Return [x, y] of the center of cell containing provided text 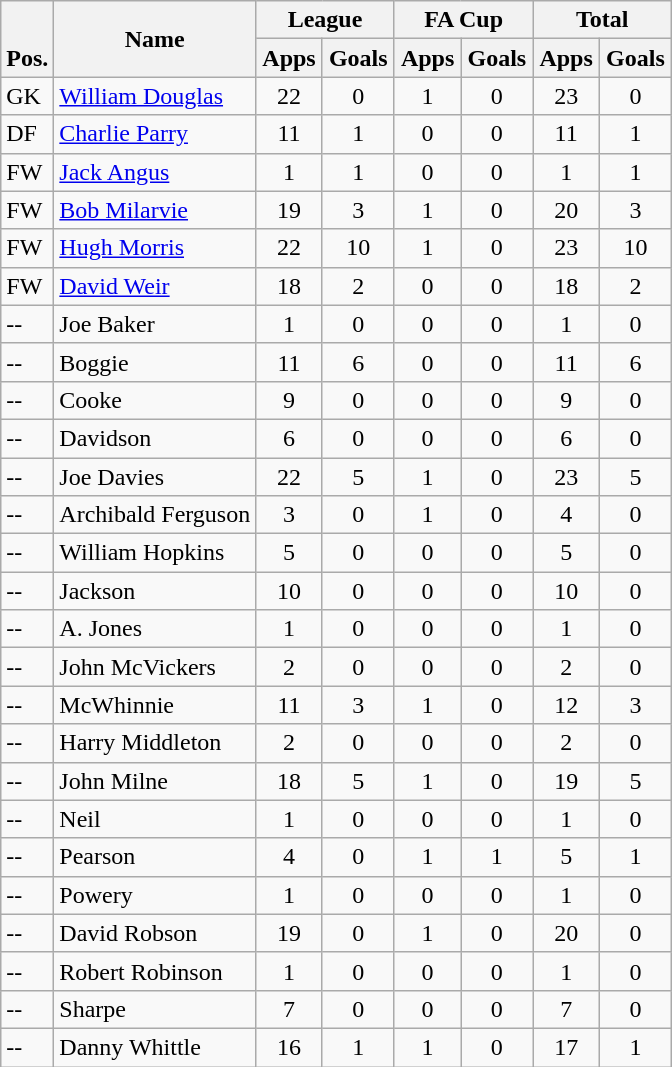
David Weir [155, 286]
Danny Whittle [155, 1047]
12 [566, 705]
Jackson [155, 591]
Name [155, 39]
DF [28, 134]
John Milne [155, 781]
Davidson [155, 438]
16 [290, 1047]
Jack Angus [155, 172]
Boggie [155, 362]
League [326, 20]
Powery [155, 895]
Pos. [28, 39]
McWhinnie [155, 705]
Neil [155, 819]
Archibald Ferguson [155, 515]
William Hopkins [155, 553]
GK [28, 96]
Pearson [155, 857]
Bob Milarvie [155, 210]
John McVickers [155, 667]
Total [602, 20]
Sharpe [155, 1009]
Cooke [155, 400]
Joe Baker [155, 324]
A. Jones [155, 629]
William Douglas [155, 96]
Charlie Parry [155, 134]
Harry Middleton [155, 743]
FA Cup [464, 20]
David Robson [155, 933]
Joe Davies [155, 477]
17 [566, 1047]
Hugh Morris [155, 248]
Robert Robinson [155, 971]
